Scan for the cell matching the given text and deliver its (x, y) coordinate at center. 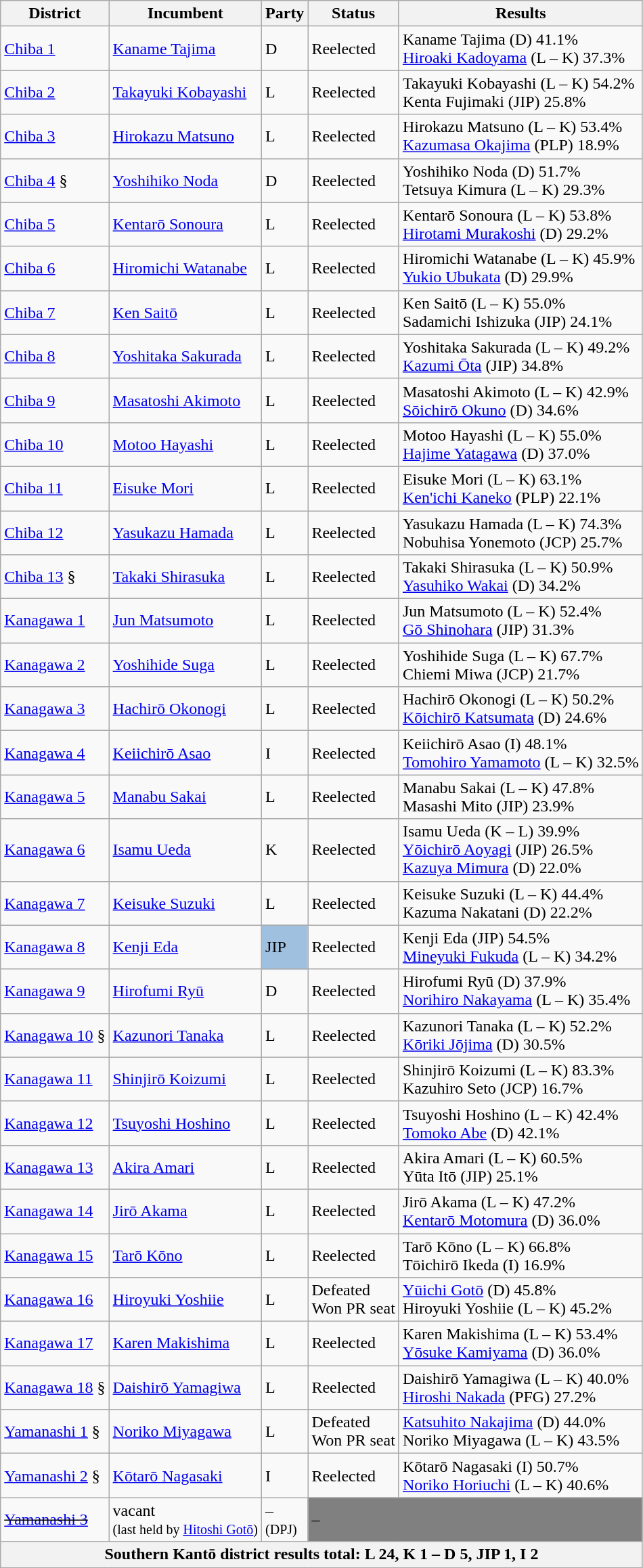
Incumbent (185, 14)
Results (520, 14)
Chiba 9 (55, 401)
Kanagawa 4 (55, 753)
Yasukazu Hamada (L – K) 74.3%Nobuhisa Yonemoto (JCP) 25.7% (520, 532)
Karen Makishima (185, 1344)
Takayuki Kobayashi (185, 92)
Kanagawa 12 (55, 1123)
Hirofumi Ryū (D) 37.9%Norihiro Nakayama (L – K) 35.4% (520, 991)
Shinjirō Koizumi (185, 1079)
Yoshihide Suga (L – K) 67.7%Chiemi Miwa (JCP) 21.7% (520, 665)
Yamanashi 3 (55, 1520)
Kenji Eda (185, 947)
Kanagawa 2 (55, 665)
K (285, 850)
Kōtarō Nagasaki (I) 50.7%Noriko Horiuchi (L – K) 40.6% (520, 1475)
Eisuke Mori (L – K) 63.1%Ken'ichi Kaneko (PLP) 22.1% (520, 489)
Eisuke Mori (185, 489)
Chiba 11 (55, 489)
Chiba 2 (55, 92)
Keisuke Suzuki (185, 903)
Status (353, 14)
Akira Amari (L – K) 60.5%Yūta Itō (JIP) 25.1% (520, 1167)
Chiba 12 (55, 532)
Jirō Akama (L – K) 47.2%Kentarō Motomura (D) 36.0% (520, 1211)
Yoshihide Suga (185, 665)
Isamu Ueda (185, 850)
Kanagawa 14 (55, 1211)
Chiba 8 (55, 356)
Kanagawa 5 (55, 797)
Takaki Shirasuka (185, 577)
Tarō Kōno (L – K) 66.8%Tōichirō Ikeda (I) 16.9% (520, 1255)
Yūichi Gotō (D) 45.8%Hiroyuki Yoshiie (L – K) 45.2% (520, 1299)
Daishirō Yamagiwa (L – K) 40.0%Hiroshi Nakada (PFG) 27.2% (520, 1387)
– (475, 1520)
Kanagawa 16 (55, 1299)
Southern Kantō district results total: L 24, K 1 – D 5, JIP 1, I 2 (321, 1554)
Kanagawa 1 (55, 621)
Chiba 13 § (55, 577)
Chiba 5 (55, 225)
Kanagawa 10 § (55, 1035)
JIP (285, 947)
Yamanashi 2 § (55, 1475)
Keiichirō Asao (185, 753)
Takayuki Kobayashi (L – K) 54.2%Kenta Fujimaki (JIP) 25.8% (520, 92)
Kanagawa 15 (55, 1255)
Chiba 6 (55, 268)
Chiba 3 (55, 137)
–(DPJ) (285, 1520)
Jun Matsumoto (L – K) 52.4%Gō Shinohara (JIP) 31.3% (520, 621)
District (55, 14)
Chiba 1 (55, 49)
Kanagawa 3 (55, 709)
Tsuyoshi Hoshino (L – K) 42.4%Tomoko Abe (D) 42.1% (520, 1123)
Hachirō Okonogi (185, 709)
Yoshihiko Noda (185, 180)
Kentarō Sonoura (185, 225)
Tarō Kōno (185, 1255)
vacant(last held by Hitoshi Gotō) (185, 1520)
Hirokazu Matsuno (L – K) 53.4%Kazumasa Okajima (PLP) 18.9% (520, 137)
Tsuyoshi Hoshino (185, 1123)
Hirofumi Ryū (185, 991)
Kaname Tajima (185, 49)
Manabu Sakai (L – K) 47.8%Masashi Mito (JIP) 23.9% (520, 797)
Keiichirō Asao (I) 48.1%Tomohiro Yamamoto (L – K) 32.5% (520, 753)
Masatoshi Akimoto (L – K) 42.9%Sōichirō Okuno (D) 34.6% (520, 401)
Kanagawa 13 (55, 1167)
Yoshihiko Noda (D) 51.7%Tetsuya Kimura (L – K) 29.3% (520, 180)
Kazunori Tanaka (185, 1035)
Party (285, 14)
Akira Amari (185, 1167)
Kanagawa 18 § (55, 1387)
Kōtarō Nagasaki (185, 1475)
Keisuke Suzuki (L – K) 44.4%Kazuma Nakatani (D) 22.2% (520, 903)
Hirokazu Matsuno (185, 137)
Kanagawa 11 (55, 1079)
Kaname Tajima (D) 41.1%Hiroaki Kadoyama (L – K) 37.3% (520, 49)
Shinjirō Koizumi (L – K) 83.3%Kazuhiro Seto (JCP) 16.7% (520, 1079)
Masatoshi Akimoto (185, 401)
Ken Saitō (L – K) 55.0%Sadamichi Ishizuka (JIP) 24.1% (520, 313)
Ken Saitō (185, 313)
Chiba 10 (55, 444)
Jun Matsumoto (185, 621)
Yoshitaka Sakurada (185, 356)
Motoo Hayashi (L – K) 55.0%Hajime Yatagawa (D) 37.0% (520, 444)
Kanagawa 6 (55, 850)
Motoo Hayashi (185, 444)
Kanagawa 9 (55, 991)
Yasukazu Hamada (185, 532)
Isamu Ueda (K – L) 39.9%Yōichirō Aoyagi (JIP) 26.5%Kazuya Mimura (D) 22.0% (520, 850)
Kanagawa 8 (55, 947)
Katsuhito Nakajima (D) 44.0%Noriko Miyagawa (L – K) 43.5% (520, 1432)
Karen Makishima (L – K) 53.4%Yōsuke Kamiyama (D) 36.0% (520, 1344)
Hiromichi Watanabe (L – K) 45.9%Yukio Ubukata (D) 29.9% (520, 268)
Takaki Shirasuka (L – K) 50.9%Yasuhiko Wakai (D) 34.2% (520, 577)
Chiba 4 § (55, 180)
Chiba 7 (55, 313)
Hachirō Okonogi (L – K) 50.2%Kōichirō Katsumata (D) 24.6% (520, 709)
Yamanashi 1 § (55, 1432)
Kazunori Tanaka (L – K) 52.2%Kōriki Jōjima (D) 30.5% (520, 1035)
Kanagawa 17 (55, 1344)
Kanagawa 7 (55, 903)
Jirō Akama (185, 1211)
Daishirō Yamagiwa (185, 1387)
Noriko Miyagawa (185, 1432)
Kentarō Sonoura (L – K) 53.8%Hirotami Murakoshi (D) 29.2% (520, 225)
Yoshitaka Sakurada (L – K) 49.2%Kazumi Ōta (JIP) 34.8% (520, 356)
Hiromichi Watanabe (185, 268)
Manabu Sakai (185, 797)
Kenji Eda (JIP) 54.5%Mineyuki Fukuda (L – K) 34.2% (520, 947)
Hiroyuki Yoshiie (185, 1299)
